Output the (X, Y) coordinate of the center of the cell containing the given text.  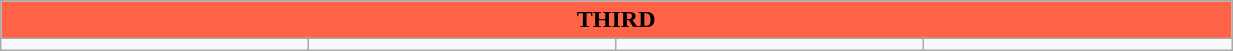
THIRD (616, 20)
